Return the [x, y] coordinate for the center point of the cell that contains the specified text.  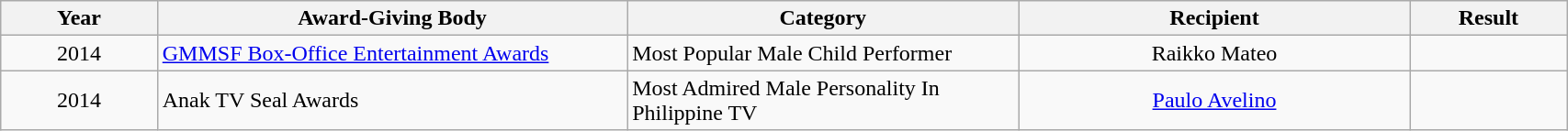
GMMSF Box-Office Entertainment Awards [391, 53]
Most Popular Male Child Performer [823, 53]
Year [79, 18]
Award-Giving Body [391, 18]
Anak TV Seal Awards [391, 101]
Raikko Mateo [1214, 53]
Category [823, 18]
Recipient [1214, 18]
Result [1488, 18]
Paulo Avelino [1214, 101]
Most Admired Male Personality In Philippine TV [823, 101]
